Search for the cell housing the specified text and yield its [X, Y] center coordinate. 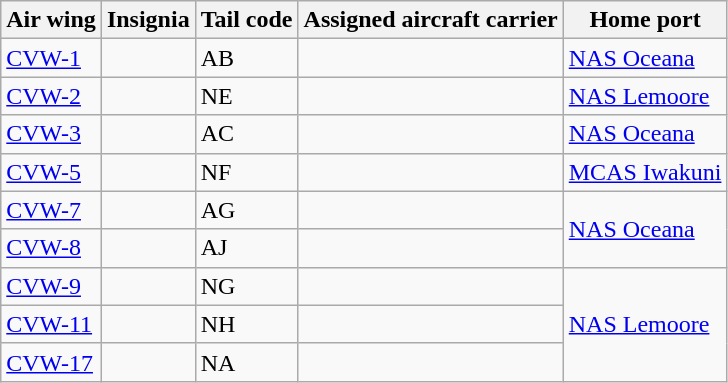
CVW-5 [52, 172]
CVW-3 [52, 134]
AG [246, 210]
NH [246, 324]
AC [246, 134]
Assigned aircraft carrier [430, 20]
CVW-17 [52, 362]
NA [246, 362]
CVW-1 [52, 58]
NF [246, 172]
AJ [246, 248]
Tail code [246, 20]
Home port [645, 20]
Air wing [52, 20]
Insignia [148, 20]
MCAS Iwakuni [645, 172]
NG [246, 286]
AB [246, 58]
CVW-8 [52, 248]
CVW-11 [52, 324]
CVW-7 [52, 210]
NE [246, 96]
CVW-2 [52, 96]
CVW-9 [52, 286]
